Provide the (x, y) coordinate of the cell's center where the given text is located.  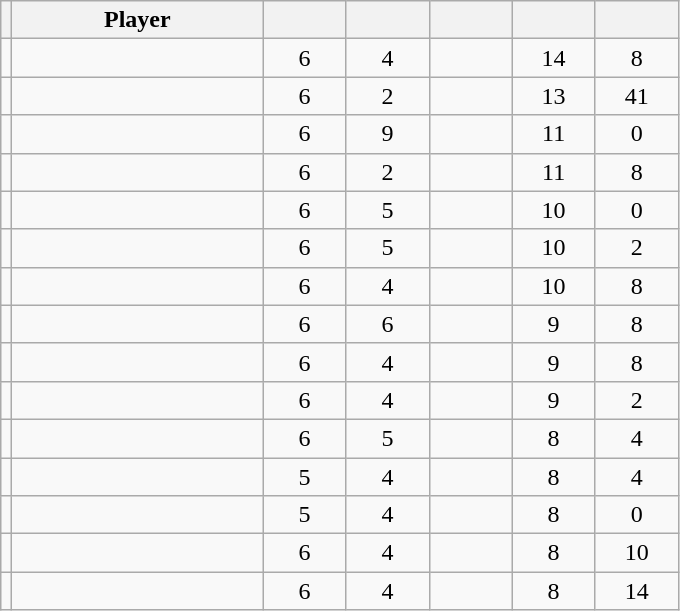
Player (138, 20)
13 (554, 96)
41 (636, 96)
